Find where the given text appears and provide that cell's center as [X, Y] coordinate. 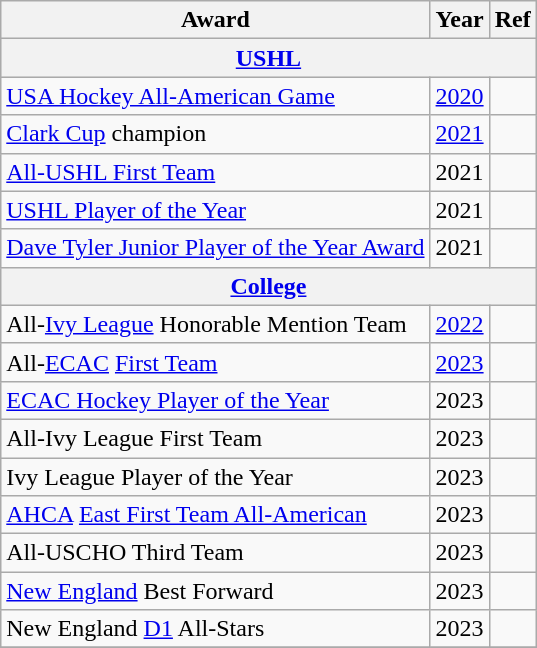
Clark Cup champion [216, 134]
Award [216, 20]
ECAC Hockey Player of the Year [216, 400]
Dave Tyler Junior Player of the Year Award [216, 248]
AHCA East First Team All-American [216, 515]
2020 [460, 96]
USHL [268, 58]
Ref [512, 20]
New England D1 All-Stars [216, 629]
College [268, 286]
All-Ivy League First Team [216, 438]
USHL Player of the Year [216, 210]
Ivy League Player of the Year [216, 477]
All-Ivy League Honorable Mention Team [216, 324]
All-USHL First Team [216, 172]
New England Best Forward [216, 591]
USA Hockey All-American Game [216, 96]
Year [460, 20]
2022 [460, 324]
All-ECAC First Team [216, 362]
All-USCHO Third Team [216, 553]
